Search for the cell housing the specified text and yield its [X, Y] center coordinate. 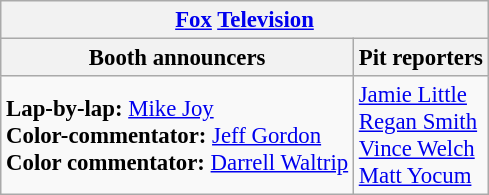
Pit reporters [420, 58]
Booth announcers [178, 58]
Lap-by-lap: Mike JoyColor-commentator: Jeff GordonColor commentator: Darrell Waltrip [178, 136]
Fox Television [245, 20]
Jamie LittleRegan SmithVince WelchMatt Yocum [420, 136]
